Output the (x, y) coordinate of the center of the cell containing the given text.  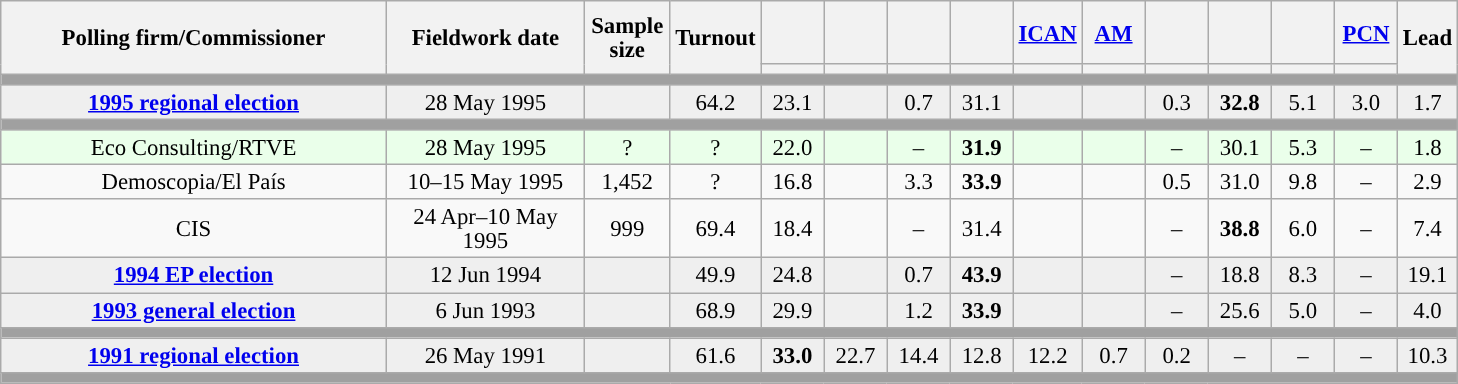
22.7 (856, 356)
18.8 (1240, 276)
5.0 (1302, 310)
18.4 (792, 230)
24 Apr–10 May 1995 (485, 230)
23.1 (792, 102)
30.1 (1240, 148)
22.0 (792, 148)
Polling firm/Commissioner (194, 38)
68.9 (716, 310)
61.6 (716, 356)
14.4 (918, 356)
6 Jun 1993 (485, 310)
PCN (1366, 32)
33.0 (792, 356)
12.8 (982, 356)
25.6 (1240, 310)
8.3 (1302, 276)
3.0 (1366, 102)
2.9 (1428, 182)
6.0 (1302, 230)
AM (1114, 32)
29.9 (792, 310)
16.8 (792, 182)
7.4 (1428, 230)
0.2 (1176, 356)
Turnout (716, 38)
Demoscopia/El País (194, 182)
Eco Consulting/RTVE (194, 148)
3.3 (918, 182)
CIS (194, 230)
38.8 (1240, 230)
1994 EP election (194, 276)
10–15 May 1995 (485, 182)
19.1 (1428, 276)
1,452 (627, 182)
26 May 1991 (485, 356)
Sample size (627, 38)
31.0 (1240, 182)
5.1 (1302, 102)
999 (627, 230)
31.9 (982, 148)
Lead (1428, 38)
1991 regional election (194, 356)
24.8 (792, 276)
0.5 (1176, 182)
1.8 (1428, 148)
ICAN (1048, 32)
0.3 (1176, 102)
10.3 (1428, 356)
Fieldwork date (485, 38)
49.9 (716, 276)
12.2 (1048, 356)
31.4 (982, 230)
43.9 (982, 276)
1993 general election (194, 310)
1.7 (1428, 102)
31.1 (982, 102)
1.2 (918, 310)
5.3 (1302, 148)
4.0 (1428, 310)
64.2 (716, 102)
32.8 (1240, 102)
69.4 (716, 230)
12 Jun 1994 (485, 276)
1995 regional election (194, 102)
9.8 (1302, 182)
